Find where the given text appears and provide that cell's center as (X, Y) coordinate. 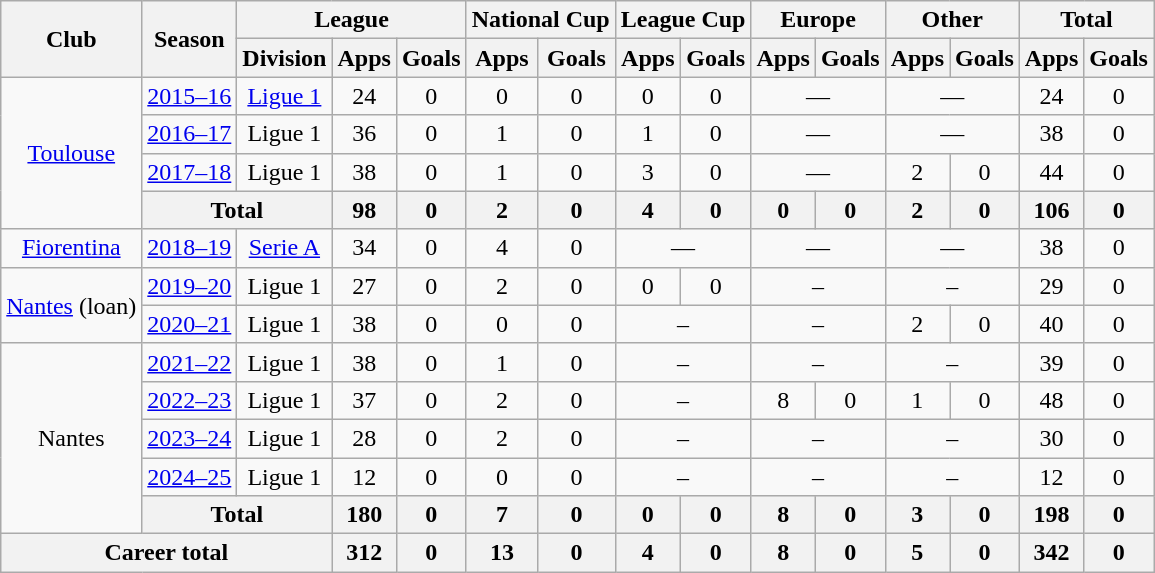
2022–23 (190, 400)
13 (502, 553)
Nantes (72, 438)
2018–19 (190, 248)
44 (1051, 172)
2021–22 (190, 362)
Season (190, 39)
Serie A (284, 248)
Club (72, 39)
40 (1051, 324)
League (352, 20)
League Cup (683, 20)
2015–16 (190, 96)
342 (1051, 553)
37 (364, 400)
National Cup (540, 20)
Career total (166, 553)
36 (364, 134)
2023–24 (190, 438)
2017–18 (190, 172)
48 (1051, 400)
39 (1051, 362)
106 (1051, 210)
Fiorentina (72, 248)
27 (364, 286)
Toulouse (72, 153)
34 (364, 248)
2019–20 (190, 286)
2016–17 (190, 134)
98 (364, 210)
Other (952, 20)
29 (1051, 286)
312 (364, 553)
5 (917, 553)
198 (1051, 515)
7 (502, 515)
Europe (818, 20)
2020–21 (190, 324)
Nantes (loan) (72, 305)
180 (364, 515)
2024–25 (190, 477)
30 (1051, 438)
Division (284, 58)
28 (364, 438)
